Detect which cell encompasses the target text, then output its [X, Y] center coordinate. 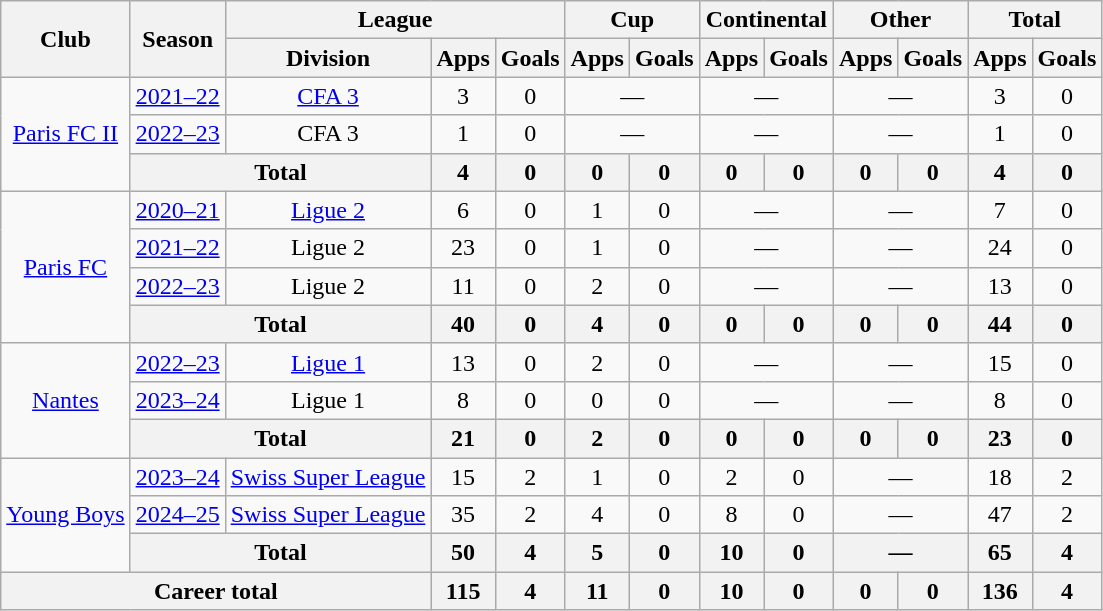
Club [66, 39]
40 [463, 324]
5 [597, 553]
7 [1000, 210]
21 [463, 438]
2024–25 [178, 515]
Cup [632, 20]
65 [1000, 553]
2020–21 [178, 210]
Continental [766, 20]
Season [178, 39]
44 [1000, 324]
50 [463, 553]
Nantes [66, 400]
Paris FC [66, 267]
24 [1000, 248]
6 [463, 210]
Division [328, 58]
Career total [216, 591]
35 [463, 515]
18 [1000, 477]
Other [900, 20]
League [395, 20]
Paris FC II [66, 134]
115 [463, 591]
47 [1000, 515]
Young Boys [66, 515]
136 [1000, 591]
